Identify which cell holds the provided text, then report its (x, y) central coordinate. 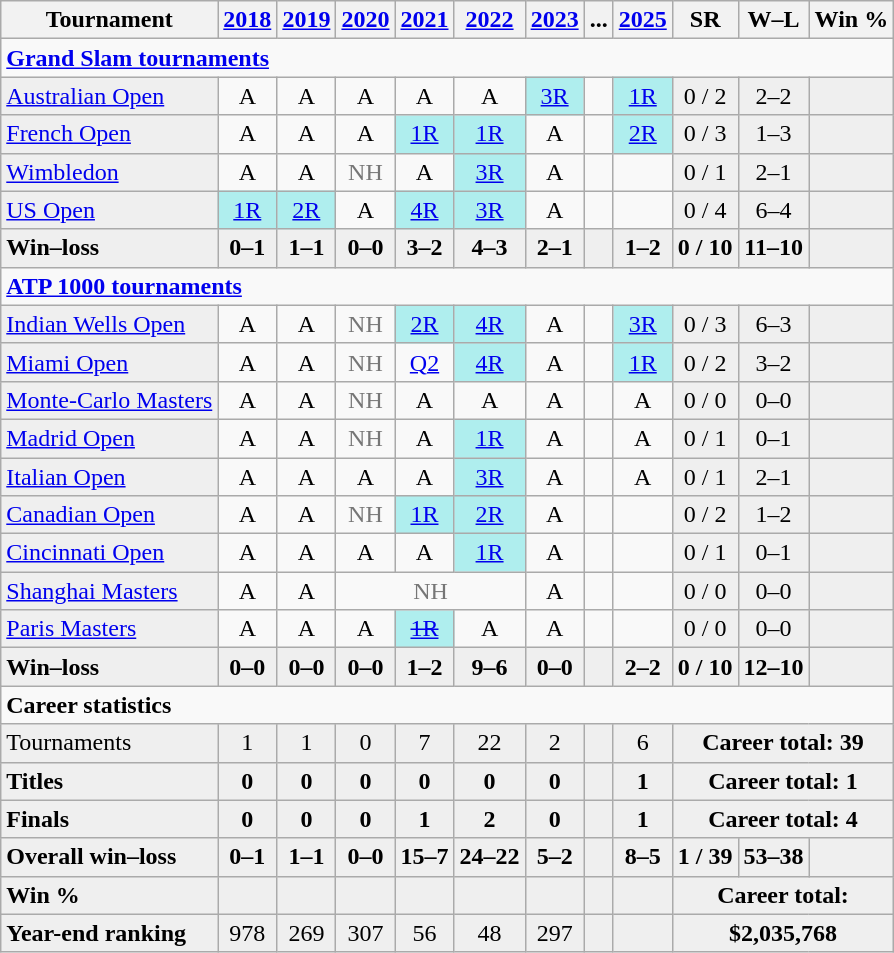
Career total: 1 (782, 781)
Career total: (782, 895)
6 (642, 743)
6–3 (774, 324)
W–L (774, 20)
307 (366, 933)
56 (424, 933)
24–22 (490, 857)
Shanghai Masters (110, 591)
2023 (554, 20)
Cincinnati Open (110, 553)
... (598, 20)
2019 (306, 20)
978 (248, 933)
53–38 (774, 857)
0 / 4 (705, 210)
US Open (110, 210)
2025 (642, 20)
Australian Open (110, 96)
Grand Slam tournaments (448, 58)
1–3 (774, 134)
Tournament (110, 20)
Career statistics (448, 705)
Overall win–loss (110, 857)
Indian Wells Open (110, 324)
269 (306, 933)
Wimbledon (110, 172)
Career total: 39 (782, 743)
2018 (248, 20)
5–2 (554, 857)
8–5 (642, 857)
Titles (110, 781)
6–4 (774, 210)
Tournaments (110, 743)
11–10 (774, 248)
2021 (424, 20)
Q2 (424, 362)
2022 (490, 20)
Madrid Open (110, 438)
Paris Masters (110, 629)
Monte-Carlo Masters (110, 400)
48 (490, 933)
1 / 39 (705, 857)
15–7 (424, 857)
4–3 (490, 248)
12–10 (774, 667)
Career total: 4 (782, 819)
Miami Open (110, 362)
Italian Open (110, 477)
9–6 (490, 667)
Finals (110, 819)
SR (705, 20)
7 (424, 743)
2020 (366, 20)
22 (490, 743)
Year-end ranking (110, 933)
Canadian Open (110, 515)
ATP 1000 tournaments (448, 286)
French Open (110, 134)
$2,035,768 (782, 933)
297 (554, 933)
